Return [x, y] of the center of cell containing provided text 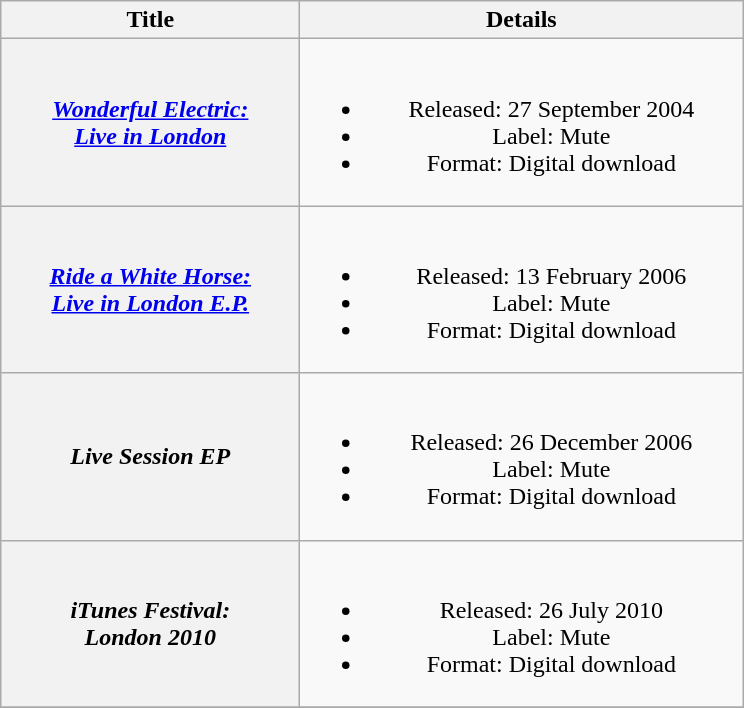
Released: 27 September 2004Label: MuteFormat: Digital download [522, 122]
Title [150, 20]
iTunes Festival:London 2010 [150, 624]
Released: 13 February 2006Label: MuteFormat: Digital download [522, 290]
Released: 26 December 2006Label: MuteFormat: Digital download [522, 456]
Wonderful Electric:Live in London [150, 122]
Details [522, 20]
Live Session EP [150, 456]
Released: 26 July 2010Label: MuteFormat: Digital download [522, 624]
Ride a White Horse:Live in London E.P. [150, 290]
